Locate the cell with the specified text and output its (x, y) center coordinate. 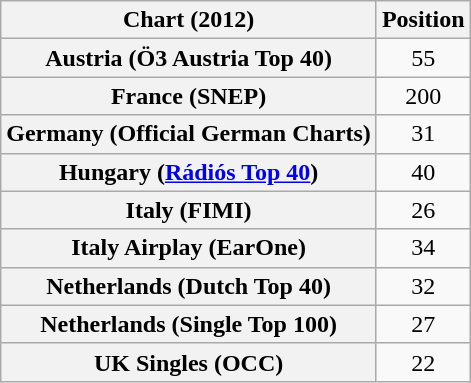
Austria (Ö3 Austria Top 40) (189, 58)
Germany (Official German Charts) (189, 134)
Position (423, 20)
34 (423, 248)
France (SNEP) (189, 96)
Italy (FIMI) (189, 210)
26 (423, 210)
31 (423, 134)
40 (423, 172)
Netherlands (Dutch Top 40) (189, 286)
Italy Airplay (EarOne) (189, 248)
Hungary (Rádiós Top 40) (189, 172)
Chart (2012) (189, 20)
22 (423, 362)
55 (423, 58)
200 (423, 96)
32 (423, 286)
27 (423, 324)
Netherlands (Single Top 100) (189, 324)
UK Singles (OCC) (189, 362)
